Return [X, Y] of the center of cell containing provided text 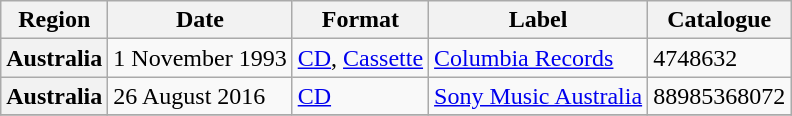
1 November 1993 [200, 58]
Format [360, 20]
CD, Cassette [360, 58]
26 August 2016 [200, 96]
88985368072 [720, 96]
Date [200, 20]
Label [538, 20]
Region [54, 20]
4748632 [720, 58]
CD [360, 96]
Columbia Records [538, 58]
Catalogue [720, 20]
Sony Music Australia [538, 96]
